Return the [x, y] coordinate for the center point of the cell that contains the specified text.  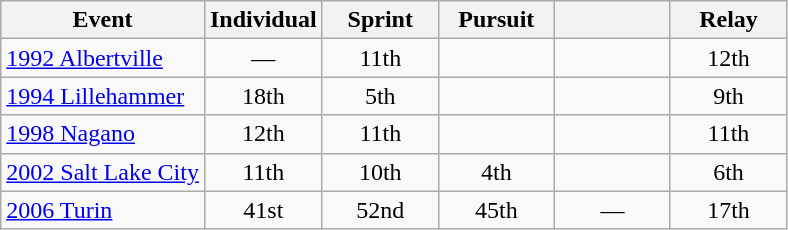
4th [496, 172]
17th [728, 210]
Sprint [380, 20]
2006 Turin [103, 210]
5th [380, 96]
Pursuit [496, 20]
41st [263, 210]
9th [728, 96]
45th [496, 210]
18th [263, 96]
10th [380, 172]
Individual [263, 20]
1994 Lillehammer [103, 96]
Event [103, 20]
1998 Nagano [103, 134]
6th [728, 172]
52nd [380, 210]
1992 Albertville [103, 58]
2002 Salt Lake City [103, 172]
Relay [728, 20]
